Provide the [X, Y] coordinate of the cell's center where the given text is located.  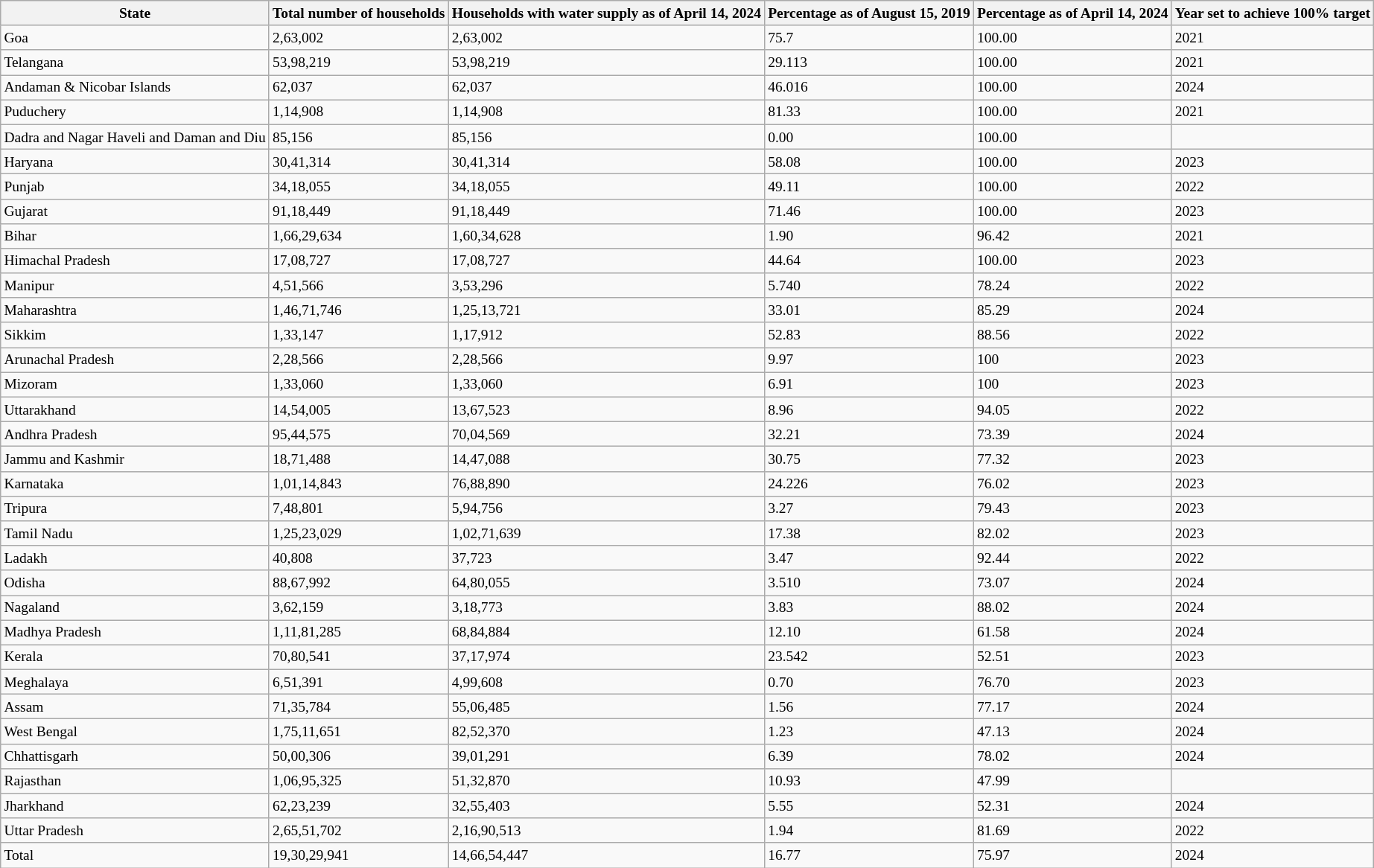
1.23 [870, 731]
17.38 [870, 533]
18,71,488 [359, 459]
Total [136, 855]
Odisha [136, 582]
Andaman & Nicobar Islands [136, 88]
68,84,884 [606, 633]
71,35,784 [359, 707]
3,62,159 [359, 607]
64,80,055 [606, 582]
40,808 [359, 558]
88,67,992 [359, 582]
Total number of households [359, 13]
14,47,088 [606, 459]
78.02 [1072, 756]
1,06,95,325 [359, 780]
Rajasthan [136, 780]
5,94,756 [606, 508]
2,16,90,513 [606, 831]
Telangana [136, 63]
Punjab [136, 186]
Sikkim [136, 335]
8.96 [870, 409]
96.42 [1072, 235]
79.43 [1072, 508]
Kerala [136, 657]
30.75 [870, 459]
61.58 [1072, 633]
Tripura [136, 508]
58.08 [870, 161]
55,06,485 [606, 707]
88.02 [1072, 607]
5.740 [870, 286]
47.99 [1072, 780]
Jammu and Kashmir [136, 459]
1,66,29,634 [359, 235]
14,66,54,447 [606, 855]
Goa [136, 37]
4,51,566 [359, 286]
Chhattisgarh [136, 756]
2,65,51,702 [359, 831]
1.94 [870, 831]
Gujarat [136, 211]
19,30,29,941 [359, 855]
51,32,870 [606, 780]
71.46 [870, 211]
95,44,575 [359, 435]
Jharkhand [136, 805]
7,48,801 [359, 508]
3.27 [870, 508]
Maharashtra [136, 310]
Percentage as of August 15, 2019 [870, 13]
29.113 [870, 63]
82.02 [1072, 533]
24.226 [870, 484]
1,02,71,639 [606, 533]
70,80,541 [359, 657]
85.29 [1072, 310]
1,25,23,029 [359, 533]
37,723 [606, 558]
33.01 [870, 310]
Karnataka [136, 484]
0.70 [870, 682]
Arunachal Pradesh [136, 360]
52.51 [1072, 657]
52.83 [870, 335]
70,04,569 [606, 435]
3,53,296 [606, 286]
1,75,11,651 [359, 731]
9.97 [870, 360]
5.55 [870, 805]
1,17,912 [606, 335]
1,60,34,628 [606, 235]
12.10 [870, 633]
Households with water supply as of April 14, 2024 [606, 13]
1,01,14,843 [359, 484]
76,88,890 [606, 484]
3.47 [870, 558]
39,01,291 [606, 756]
Uttar Pradesh [136, 831]
3.510 [870, 582]
Puduchery [136, 112]
Mizoram [136, 384]
37,17,974 [606, 657]
94.05 [1072, 409]
1,33,147 [359, 335]
77.17 [1072, 707]
Haryana [136, 161]
50,00,306 [359, 756]
78.24 [1072, 286]
14,54,005 [359, 409]
49.11 [870, 186]
Manipur [136, 286]
82,52,370 [606, 731]
Tamil Nadu [136, 533]
81.33 [870, 112]
1,46,71,746 [359, 310]
32,55,403 [606, 805]
44.64 [870, 261]
75.7 [870, 37]
81.69 [1072, 831]
Percentage as of April 14, 2024 [1072, 13]
Ladakh [136, 558]
76.70 [1072, 682]
73.39 [1072, 435]
State [136, 13]
Nagaland [136, 607]
Uttarakhand [136, 409]
6,51,391 [359, 682]
Himachal Pradesh [136, 261]
Assam [136, 707]
4,99,608 [606, 682]
Meghalaya [136, 682]
23.542 [870, 657]
West Bengal [136, 731]
6.39 [870, 756]
Bihar [136, 235]
Dadra and Nagar Haveli and Daman and Diu [136, 137]
73.07 [1072, 582]
32.21 [870, 435]
3.83 [870, 607]
88.56 [1072, 335]
Madhya Pradesh [136, 633]
6.91 [870, 384]
10.93 [870, 780]
0.00 [870, 137]
62,23,239 [359, 805]
3,18,773 [606, 607]
Year set to achieve 100% target [1273, 13]
1,25,13,721 [606, 310]
46.016 [870, 88]
13,67,523 [606, 409]
1,11,81,285 [359, 633]
47.13 [1072, 731]
16.77 [870, 855]
1.90 [870, 235]
75.97 [1072, 855]
Andhra Pradesh [136, 435]
52.31 [1072, 805]
77.32 [1072, 459]
76.02 [1072, 484]
92.44 [1072, 558]
1.56 [870, 707]
